For the text-containing cell, return its midpoint in [X, Y] coordinate format. 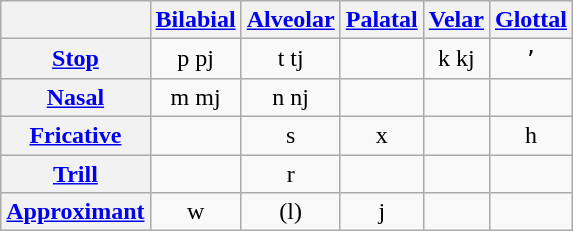
r [290, 173]
k kj [456, 59]
Approximant [76, 212]
x [382, 135]
m mj [196, 97]
Nasal [76, 97]
Velar [456, 20]
(l) [290, 212]
ʼ [530, 59]
Glottal [530, 20]
s [290, 135]
t tj [290, 59]
Fricative [76, 135]
Trill [76, 173]
h [530, 135]
Alveolar [290, 20]
Stop [76, 59]
Bilabial [196, 20]
j [382, 212]
w [196, 212]
p pj [196, 59]
n nj [290, 97]
Palatal [382, 20]
